Scan for the cell matching the given text and deliver its [x, y] coordinate at center. 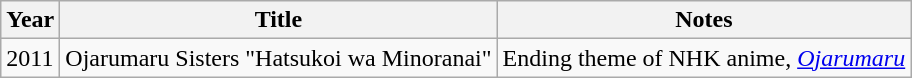
Ending theme of NHK anime, Ojarumaru [704, 58]
Title [278, 20]
Year [30, 20]
Ojarumaru Sisters "Hatsukoi wa Minoranai" [278, 58]
2011 [30, 58]
Notes [704, 20]
